Determine the (X, Y) coordinate at the center of the cell enclosing the given text.  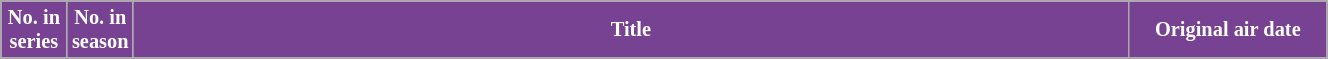
Title (630, 29)
No. inseries (34, 29)
Original air date (1228, 29)
No. inseason (100, 29)
